Identify which cell holds the provided text, then report its (X, Y) central coordinate. 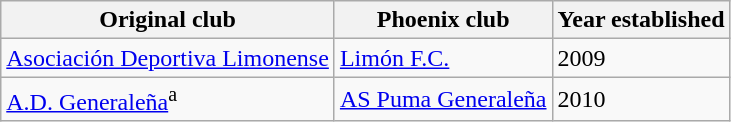
Phoenix club (443, 20)
Original club (168, 20)
2009 (641, 58)
Asociación Deportiva Limonense (168, 58)
2010 (641, 100)
A.D. Generaleñaa (168, 100)
AS Puma Generaleña (443, 100)
Year established (641, 20)
Limón F.C. (443, 58)
